Search for the cell housing the specified text and yield its (x, y) center coordinate. 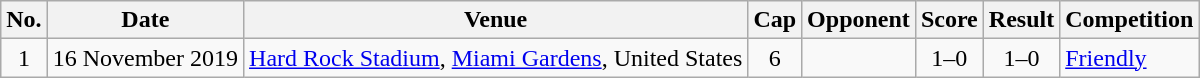
Date (145, 20)
Score (949, 20)
Friendly (1130, 58)
Hard Rock Stadium, Miami Gardens, United States (496, 58)
1 (24, 58)
6 (775, 58)
Venue (496, 20)
Competition (1130, 20)
16 November 2019 (145, 58)
Cap (775, 20)
Opponent (859, 20)
No. (24, 20)
Result (1021, 20)
